Return (x, y) of the center of cell containing provided text 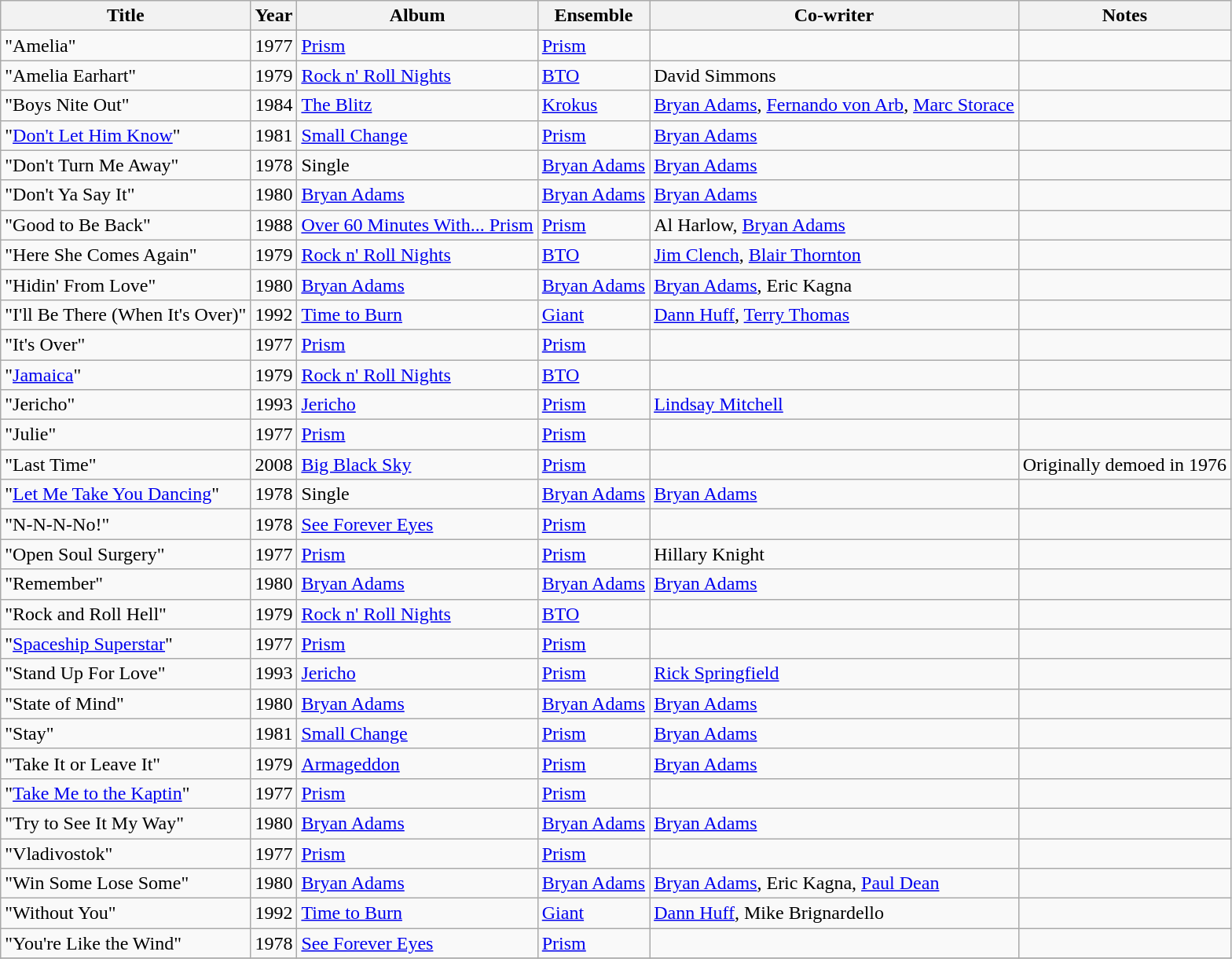
"You're Like the Wind" (126, 943)
"Don't Turn Me Away" (126, 165)
Co-writer (834, 16)
"Don't Ya Say It" (126, 195)
"Take Me to the Kaptin" (126, 793)
1988 (273, 225)
The Blitz (417, 105)
Bryan Adams, Eric Kagna, Paul Dean (834, 884)
"Remember" (126, 584)
"State of Mind" (126, 704)
Lindsay Mitchell (834, 405)
Over 60 Minutes With... Prism (417, 225)
Big Black Sky (417, 465)
"Jericho" (126, 405)
"Open Soul Surgery" (126, 554)
"Don't Let Him Know" (126, 135)
"Julie" (126, 435)
"Stay" (126, 733)
"Win Some Lose Some" (126, 884)
"I'll Be There (When It's Over)" (126, 314)
Hillary Knight (834, 554)
"Spaceship Superstar" (126, 644)
Bryan Adams, Fernando von Arb, Marc Storace (834, 105)
"N-N-N-No!" (126, 524)
"Here She Comes Again" (126, 255)
"Without You" (126, 913)
2008 (273, 465)
"Stand Up For Love" (126, 674)
"Amelia Earhart" (126, 75)
Jim Clench, Blair Thornton (834, 255)
Dann Huff, Mike Brignardello (834, 913)
"Amelia" (126, 46)
"It's Over" (126, 344)
"Jamaica" (126, 375)
"Let Me Take You Dancing" (126, 494)
"Rock and Roll Hell" (126, 614)
"Good to Be Back" (126, 225)
Bryan Adams, Eric Kagna (834, 285)
1984 (273, 105)
"Try to See It My Way" (126, 823)
"Take It or Leave It" (126, 763)
"Last Time" (126, 465)
"Vladivostok" (126, 853)
Originally demoed in 1976 (1124, 465)
Title (126, 16)
"Hidin' From Love" (126, 285)
Notes (1124, 16)
"Boys Nite Out" (126, 105)
Armageddon (417, 763)
Krokus (593, 105)
Album (417, 16)
Al Harlow, Bryan Adams (834, 225)
Ensemble (593, 16)
David Simmons (834, 75)
Rick Springfield (834, 674)
Dann Huff, Terry Thomas (834, 314)
Year (273, 16)
